Pinpoint the cell where the given text exists, returning its (X, Y) midpoint coordinate. 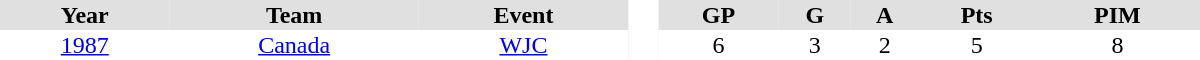
8 (1118, 45)
A (885, 15)
Pts (976, 15)
2 (885, 45)
WJC (524, 45)
G (815, 15)
3 (815, 45)
GP (718, 15)
1987 (85, 45)
Canada (294, 45)
PIM (1118, 15)
5 (976, 45)
Event (524, 15)
Year (85, 15)
6 (718, 45)
Team (294, 15)
